Capture the cell that displays the provided text and extract its (X, Y) central coordinate. 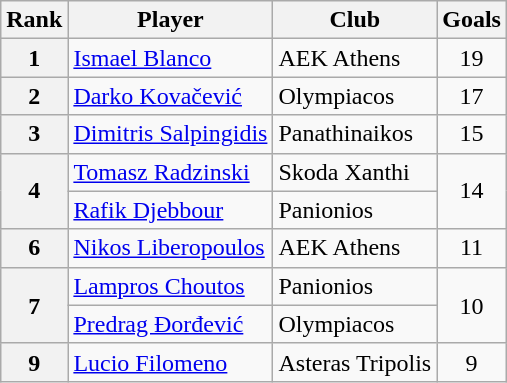
Predrag Đorđević (170, 324)
10 (472, 305)
2 (34, 96)
Club (355, 20)
6 (34, 248)
14 (472, 191)
Player (170, 20)
Darko Kovačević (170, 96)
Ismael Blanco (170, 58)
11 (472, 248)
19 (472, 58)
15 (472, 134)
1 (34, 58)
4 (34, 191)
Dimitris Salpingidis (170, 134)
Lucio Filomeno (170, 362)
Rank (34, 20)
Nikos Liberopoulos (170, 248)
Rafik Djebbour (170, 210)
Goals (472, 20)
Panathinaikos (355, 134)
Skoda Xanthi (355, 172)
3 (34, 134)
Tomasz Radzinski (170, 172)
17 (472, 96)
Lampros Choutos (170, 286)
7 (34, 305)
Asteras Tripolis (355, 362)
